Find where the given text appears and provide that cell's center as [x, y] coordinate. 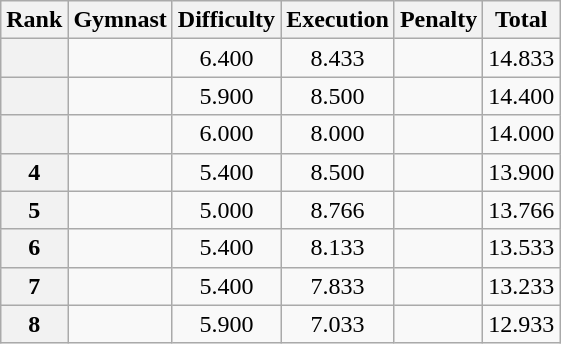
14.833 [522, 58]
4 [34, 172]
13.233 [522, 286]
13.766 [522, 210]
5 [34, 210]
Gymnast [120, 20]
8.000 [338, 134]
Execution [338, 20]
13.900 [522, 172]
8.133 [338, 248]
Total [522, 20]
7 [34, 286]
8 [34, 324]
7.033 [338, 324]
6.400 [226, 58]
14.000 [522, 134]
Penalty [438, 20]
7.833 [338, 286]
6.000 [226, 134]
8.766 [338, 210]
Rank [34, 20]
6 [34, 248]
12.933 [522, 324]
Difficulty [226, 20]
14.400 [522, 96]
5.000 [226, 210]
13.533 [522, 248]
8.433 [338, 58]
